Return [x, y] of the center of cell containing provided text 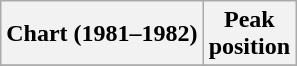
Peakposition [249, 34]
Chart (1981–1982) [102, 34]
